Extract the (x, y) coordinate from the center of the cell holding the provided text.  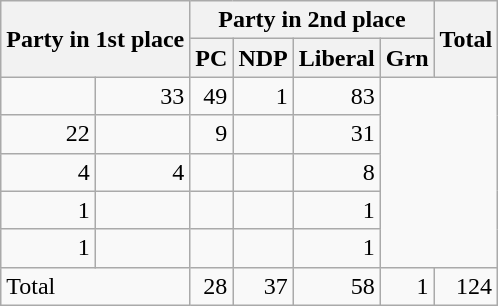
PC (212, 58)
28 (212, 286)
Liberal (336, 58)
8 (336, 172)
Grn (407, 58)
31 (336, 134)
22 (48, 134)
83 (336, 96)
33 (142, 96)
NDP (263, 58)
Party in 2nd place (312, 20)
37 (263, 286)
124 (466, 286)
58 (336, 286)
Party in 1st place (96, 39)
49 (212, 96)
9 (212, 134)
